Determine the (X, Y) coordinate at the center of the cell enclosing the given text.  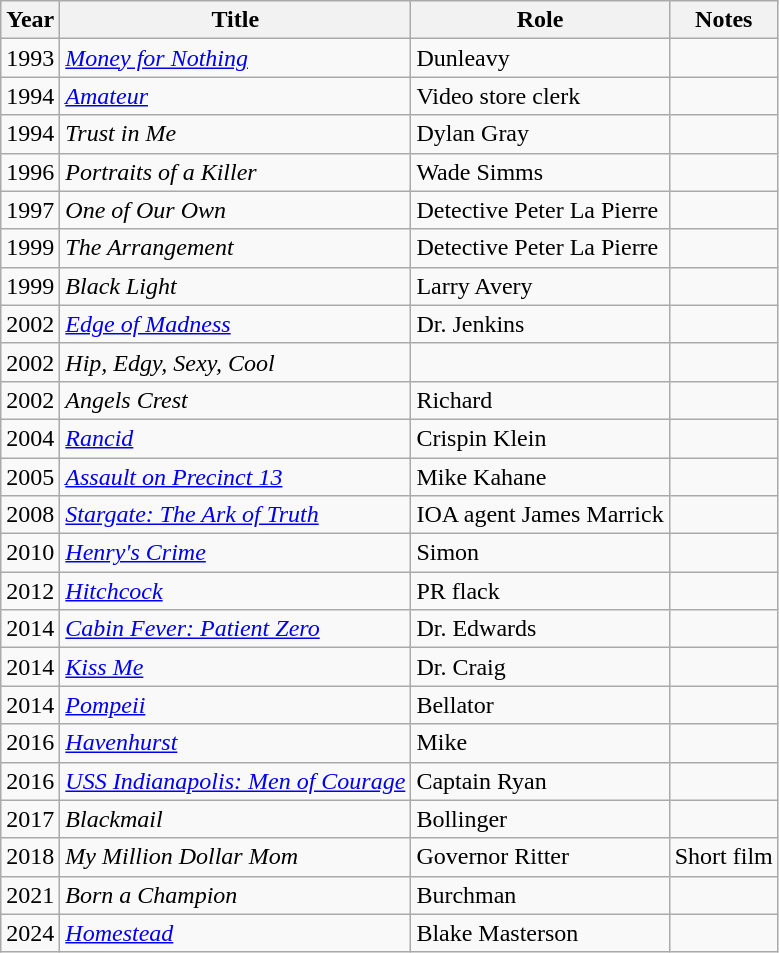
1997 (30, 210)
Notes (724, 20)
Mike Kahane (540, 477)
Bollinger (540, 819)
IOA agent James Marrick (540, 515)
2012 (30, 591)
1993 (30, 58)
PR flack (540, 591)
Edge of Madness (236, 324)
Video store clerk (540, 96)
Year (30, 20)
My Million Dollar Mom (236, 857)
Blackmail (236, 819)
Kiss Me (236, 667)
Title (236, 20)
Short film (724, 857)
Black Light (236, 286)
Simon (540, 553)
Rancid (236, 438)
Assault on Precinct 13 (236, 477)
Homestead (236, 933)
The Arrangement (236, 248)
Stargate: The Ark of Truth (236, 515)
Cabin Fever: Patient Zero (236, 629)
Amateur (236, 96)
Crispin Klein (540, 438)
Havenhurst (236, 743)
Blake Masterson (540, 933)
Dunleavy (540, 58)
One of Our Own (236, 210)
Hip, Edgy, Sexy, Cool (236, 362)
2021 (30, 895)
Larry Avery (540, 286)
Born a Champion (236, 895)
Portraits of a Killer (236, 172)
USS Indianapolis: Men of Courage (236, 781)
2008 (30, 515)
2005 (30, 477)
Richard (540, 400)
Dylan Gray (540, 134)
Pompeii (236, 705)
2018 (30, 857)
Mike (540, 743)
Role (540, 20)
Governor Ritter (540, 857)
2004 (30, 438)
2024 (30, 933)
2017 (30, 819)
2010 (30, 553)
Captain Ryan (540, 781)
Dr. Jenkins (540, 324)
Burchman (540, 895)
Dr. Edwards (540, 629)
Angels Crest (236, 400)
1996 (30, 172)
Henry's Crime (236, 553)
Dr. Craig (540, 667)
Trust in Me (236, 134)
Wade Simms (540, 172)
Money for Nothing (236, 58)
Bellator (540, 705)
Hitchcock (236, 591)
